Provide the (X, Y) coordinate of the cell's center where the given text is located.  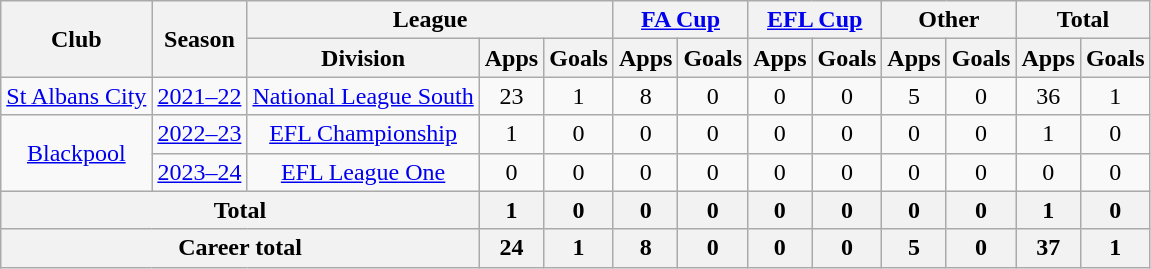
Blackpool (76, 153)
36 (1048, 96)
37 (1048, 248)
Career total (240, 248)
St Albans City (76, 96)
2023–24 (200, 172)
23 (511, 96)
2022–23 (200, 134)
Division (363, 58)
EFL Championship (363, 134)
League (430, 20)
2021–22 (200, 96)
EFL Cup (815, 20)
24 (511, 248)
Season (200, 39)
National League South (363, 96)
Club (76, 39)
FA Cup (680, 20)
Other (949, 20)
EFL League One (363, 172)
